Return the [x, y] coordinate for the center point of the cell that contains the specified text.  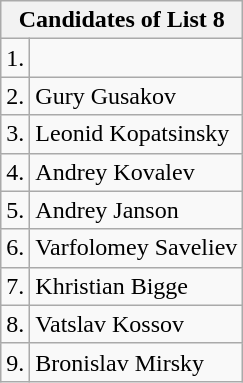
Vatslav Kossov [136, 324]
6. [16, 248]
2. [16, 96]
1. [16, 58]
4. [16, 172]
Bronislav Mirsky [136, 362]
3. [16, 134]
Candidates of List 8 [122, 20]
Khristian Bigge [136, 286]
9. [16, 362]
7. [16, 286]
Leonid Kopatsinsky [136, 134]
Andrey Janson [136, 210]
8. [16, 324]
5. [16, 210]
Varfolomey Saveliev [136, 248]
Andrey Kovalev [136, 172]
Gury Gusakov [136, 96]
